Find where the given text appears and provide that cell's center as (x, y) coordinate. 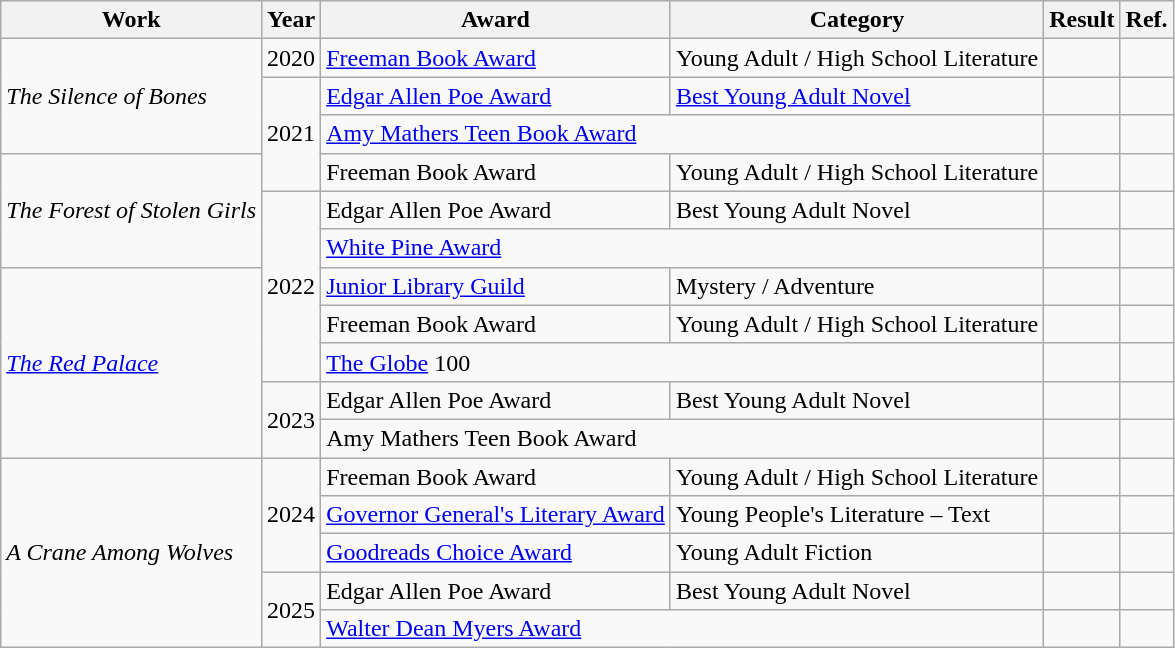
Result (1082, 20)
The Forest of Stolen Girls (132, 210)
The Globe 100 (682, 362)
Ref. (1146, 20)
Work (132, 20)
2021 (292, 134)
Category (856, 20)
Walter Dean Myers Award (682, 629)
Mystery / Adventure (856, 286)
Young Adult Fiction (856, 553)
2024 (292, 515)
The Silence of Bones (132, 96)
Governor General's Literary Award (496, 515)
Goodreads Choice Award (496, 553)
2022 (292, 286)
2025 (292, 610)
Year (292, 20)
A Crane Among Wolves (132, 553)
2020 (292, 58)
Award (496, 20)
Junior Library Guild (496, 286)
The Red Palace (132, 362)
2023 (292, 419)
Young People's Literature – Text (856, 515)
White Pine Award (682, 248)
